Determine the [x, y] coordinate at the center of the cell enclosing the given text.  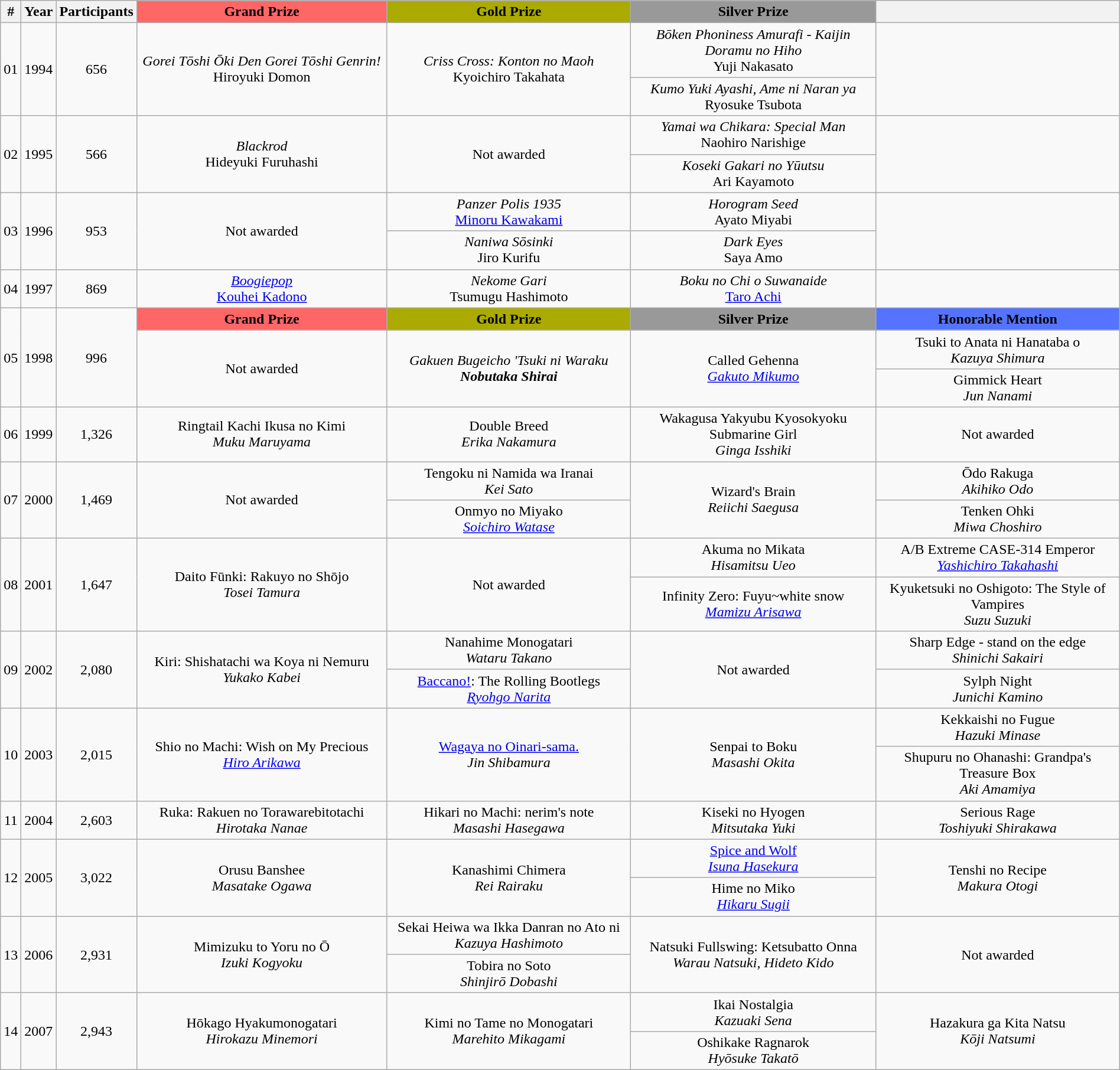
Participants [96, 12]
06 [11, 434]
Hazakura ga Kita NatsuKōji Natsumi [998, 1031]
2006 [39, 954]
2004 [39, 820]
Gorei Tōshi Ōki Den Gorei Tōshi Genrin!Hiroyuki Domon [262, 70]
Ikai NostalgiaKazuaki Sena [754, 1012]
Yamai wa Chikara: Special ManNaohiro Narishige [754, 135]
2003 [39, 755]
Ōdo RakugaAkihiko Odo [998, 481]
Wizard's BrainReiichi Saegusa [754, 500]
Wagaya no Oinari-sama.Jin Shibamura [509, 755]
Kyuketsuki no Oshigoto: The Style of VampiresSuzu Suzuki [998, 604]
Called GehennaGakuto Mikumo [754, 368]
Serious RageToshiyuki Shirakawa [998, 820]
Hōkago HyakumonogatariHirokazu Minemori [262, 1031]
05 [11, 357]
Kimi no Tame no MonogatariMarehito Mikagami [509, 1031]
Double BreedErika Nakamura [509, 434]
1995 [39, 154]
2000 [39, 500]
Tsuki to Anata ni Hanataba oKazuya Shimura [998, 350]
Hikari no Machi: nerim's noteMasashi Hasegawa [509, 820]
2005 [39, 877]
Nanahime MonogatariWataru Takano [509, 651]
Criss Cross: Konton no MaohKyoichiro Takahata [509, 70]
Kanashimi ChimeraRei Rairaku [509, 877]
Boku no Chi o SuwanaideTaro Achi [754, 288]
# [11, 12]
Wakagusa Yakyubu Kyosokyoku Submarine GirlGinga Isshiki [754, 434]
1999 [39, 434]
BoogiepopKouhei Kadono [262, 288]
1,326 [96, 434]
Dark EyesSaya Amo [754, 250]
1997 [39, 288]
Hime no MikoHikaru Sugii [754, 896]
1996 [39, 231]
Horogram SeedAyato Miyabi [754, 211]
Oshikake RagnarokHyōsuke Takatō [754, 1050]
996 [96, 357]
953 [96, 231]
10 [11, 755]
1998 [39, 357]
2,015 [96, 755]
Bōken Phoniness Amurafi - Kaijin Doramu no HihoYuji Nakasato [754, 50]
08 [11, 585]
01 [11, 70]
02 [11, 154]
Gimmick HeartJun Nanami [998, 387]
Mimizuku to Yoru no ŌIzuki Kogyoku [262, 954]
2002 [39, 670]
Spice and WolfIsuna Hasekura [754, 859]
Shupuru no Ohanashi: Grandpa's Treasure BoxAki Amamiya [998, 774]
Baccano!: The Rolling BootlegsRyohgo Narita [509, 689]
14 [11, 1031]
2007 [39, 1031]
2,080 [96, 670]
07 [11, 500]
2,603 [96, 820]
1994 [39, 70]
Kekkaishi no FugueHazuki Minase [998, 728]
869 [96, 288]
Tenshi no RecipeMakura Otogi [998, 877]
Koseki Gakari no YūutsuAri Kayamoto [754, 174]
Kiri: Shishatachi wa Koya ni NemuruYukako Kabei [262, 670]
Senpai to BokuMasashi Okita [754, 755]
2001 [39, 585]
1,469 [96, 500]
Honorable Mention [998, 319]
Orusu BansheeMasatake Ogawa [262, 877]
03 [11, 231]
11 [11, 820]
Daito Fūnki: Rakuyo no ShōjoTosei Tamura [262, 585]
Nekome GariTsumugu Hashimoto [509, 288]
3,022 [96, 877]
Shio no Machi: Wish on My PreciousHiro Arikawa [262, 755]
Naniwa SōsinkiJiro Kurifu [509, 250]
12 [11, 877]
Kiseki no HyogenMitsutaka Yuki [754, 820]
Ringtail Kachi Ikusa no KimiMuku Maruyama [262, 434]
Ruka: Rakuen no TorawarebitotachiHirotaka Nanae [262, 820]
Tobira no SotoShinjirō Dobashi [509, 973]
Sharp Edge - stand on the edgeShinichi Sakairi [998, 651]
09 [11, 670]
Year [39, 12]
04 [11, 288]
Gakuen Bugeicho 'Tsuki ni WarakuNobutaka Shirai [509, 368]
Akuma no MikataHisamitsu Ueo [754, 557]
2,943 [96, 1031]
Tengoku ni Namida wa IranaiKei Sato [509, 481]
13 [11, 954]
BlackrodHideyuki Furuhashi [262, 154]
Natsuki Fullswing: Ketsubatto OnnaWarau Natsuki, Hideto Kido [754, 954]
Sylph NightJunichi Kamino [998, 689]
Tenken OhkiMiwa Choshiro [998, 520]
Kumo Yuki Ayashi, Ame ni Naran yaRyosuke Tsubota [754, 97]
566 [96, 154]
1,647 [96, 585]
Infinity Zero: Fuyu~white snowMamizu Arisawa [754, 604]
Panzer Polis 1935Minoru Kawakami [509, 211]
Sekai Heiwa wa Ikka Danran no Ato niKazuya Hashimoto [509, 935]
2,931 [96, 954]
A/B Extreme CASE-314 EmperorYashichiro Takahashi [998, 557]
Onmyo no MiyakoSoichiro Watase [509, 520]
656 [96, 70]
